Return [X, Y] of the center of cell containing provided text 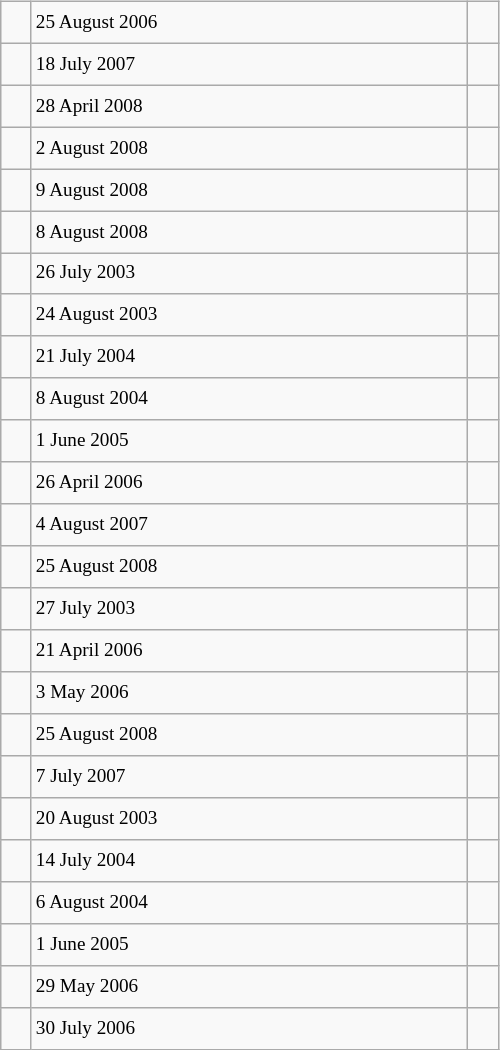
20 August 2003 [250, 819]
25 August 2006 [250, 22]
14 July 2004 [250, 861]
28 April 2008 [250, 106]
21 April 2006 [250, 651]
2 August 2008 [250, 148]
8 August 2004 [250, 399]
26 April 2006 [250, 483]
29 May 2006 [250, 986]
24 August 2003 [250, 315]
3 May 2006 [250, 693]
4 August 2007 [250, 525]
8 August 2008 [250, 232]
26 July 2003 [250, 274]
30 July 2006 [250, 1028]
7 July 2007 [250, 777]
18 July 2007 [250, 64]
21 July 2004 [250, 357]
6 August 2004 [250, 902]
27 July 2003 [250, 609]
9 August 2008 [250, 190]
